Pinpoint the cell where the given text exists, returning its (x, y) midpoint coordinate. 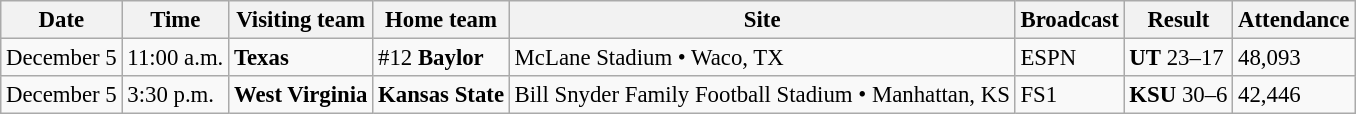
42,446 (1294, 95)
Texas (301, 58)
KSU 30–6 (1178, 95)
Attendance (1294, 20)
McLane Stadium • Waco, TX (762, 58)
ESPN (1070, 58)
Site (762, 20)
3:30 p.m. (176, 95)
Date (62, 20)
UT 23–17 (1178, 58)
Time (176, 20)
Home team (442, 20)
11:00 a.m. (176, 58)
Bill Snyder Family Football Stadium • Manhattan, KS (762, 95)
West Virginia (301, 95)
Kansas State (442, 95)
Visiting team (301, 20)
FS1 (1070, 95)
#12 Baylor (442, 58)
Result (1178, 20)
Broadcast (1070, 20)
48,093 (1294, 58)
